Locate the cell with the specified text and output its [x, y] center coordinate. 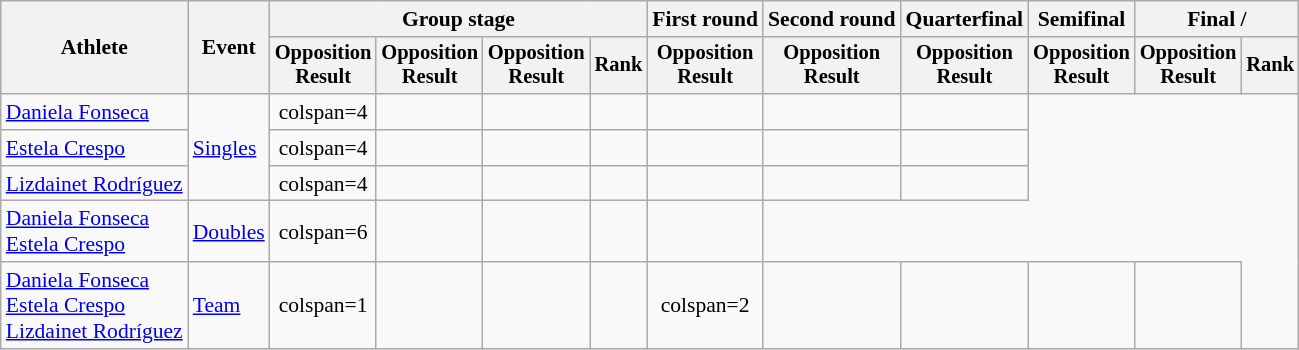
Group stage [458, 19]
Daniela Fonseca [94, 112]
Doubles [229, 232]
colspan=2 [705, 306]
Semifinal [1082, 19]
Second round [832, 19]
Event [229, 48]
colspan=6 [324, 232]
Final / [1217, 19]
Daniela FonsecaEstela Crespo [94, 232]
Athlete [94, 48]
Estela Crespo [94, 148]
Daniela FonsecaEstela CrespoLizdainet Rodríguez [94, 306]
Singles [229, 148]
Quarterfinal [965, 19]
First round [705, 19]
Team [229, 306]
Lizdainet Rodríguez [94, 184]
colspan=1 [324, 306]
